Locate the cell with the specified text and output its (x, y) center coordinate. 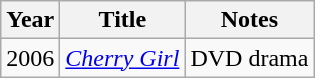
2006 (30, 58)
Title (122, 20)
Notes (250, 20)
Year (30, 20)
Cherry Girl (122, 58)
DVD drama (250, 58)
